Capture the cell that displays the provided text and extract its [X, Y] central coordinate. 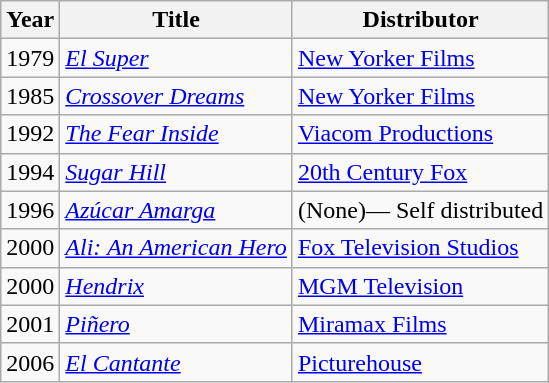
Viacom Productions [420, 134]
2001 [30, 324]
Fox Television Studios [420, 248]
MGM Television [420, 286]
1994 [30, 172]
(None)— Self distributed [420, 210]
1979 [30, 58]
Distributor [420, 20]
Crossover Dreams [176, 96]
El Cantante [176, 362]
The Fear Inside [176, 134]
Miramax Films [420, 324]
1985 [30, 96]
Title [176, 20]
Piñero [176, 324]
Hendrix [176, 286]
Sugar Hill [176, 172]
Picturehouse [420, 362]
1996 [30, 210]
20th Century Fox [420, 172]
Year [30, 20]
El Super [176, 58]
Ali: An American Hero [176, 248]
Azúcar Amarga [176, 210]
1992 [30, 134]
2006 [30, 362]
